From the cell containing the given text, extract its center point as (x, y) coordinate. 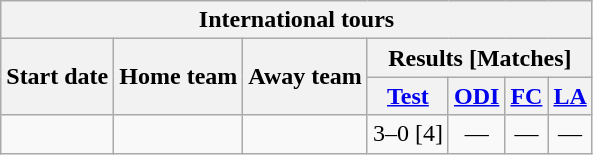
Test (408, 96)
Home team (178, 77)
Results [Matches] (480, 58)
ODI (476, 96)
LA (570, 96)
FC (526, 96)
Start date (58, 77)
Away team (306, 77)
International tours (297, 20)
3–0 [4] (408, 134)
